Capture the cell that displays the provided text and extract its [x, y] central coordinate. 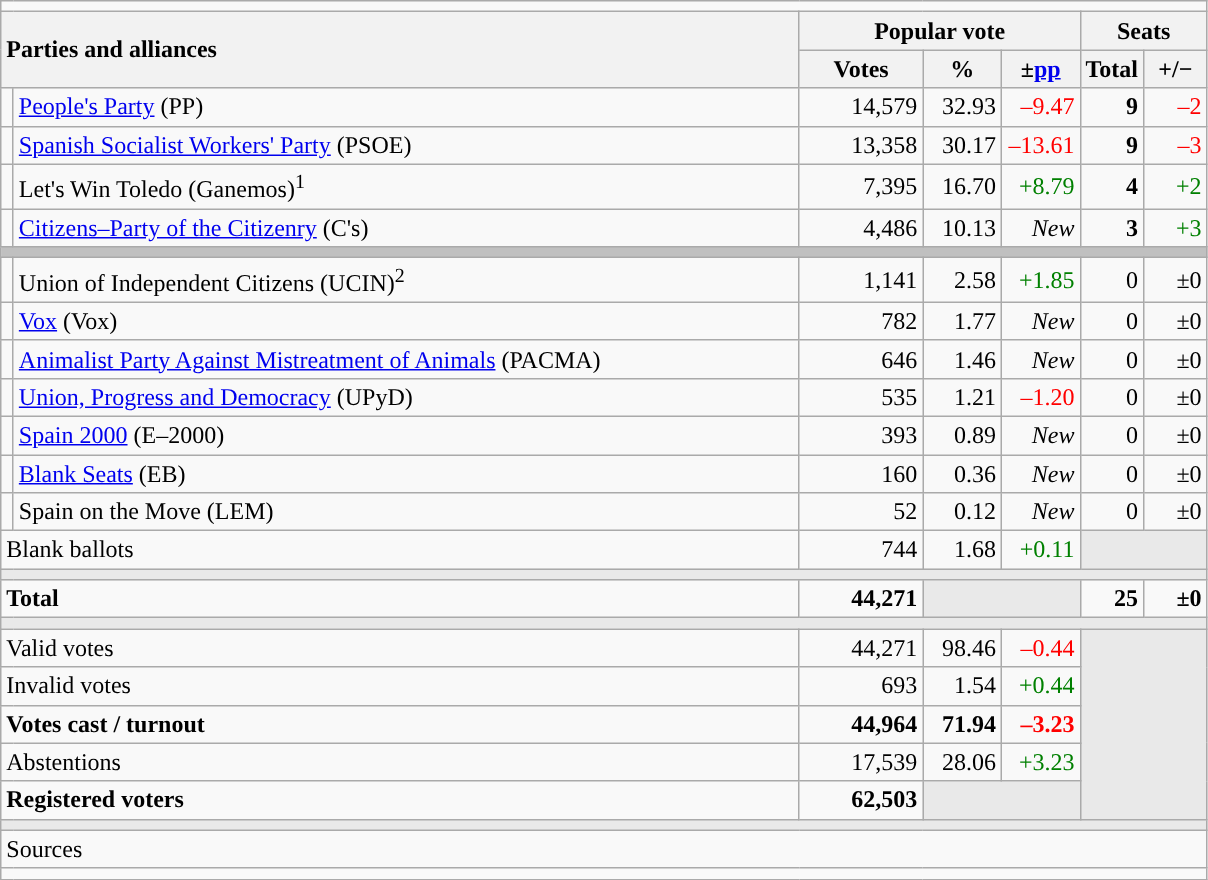
4 [1112, 186]
693 [861, 686]
±pp [1040, 69]
–3.23 [1040, 724]
25 [1112, 599]
32.93 [962, 107]
Let's Win Toledo (Ganemos)1 [406, 186]
10.13 [962, 228]
44,964 [861, 724]
98.46 [962, 648]
1,141 [861, 280]
3 [1112, 228]
0.12 [962, 512]
Union of Independent Citizens (UCIN)2 [406, 280]
16.70 [962, 186]
744 [861, 550]
535 [861, 397]
Seats [1144, 31]
17,539 [861, 762]
Registered voters [400, 800]
Valid votes [400, 648]
Spain on the Move (LEM) [406, 512]
–3 [1176, 145]
1.46 [962, 359]
Blank Seats (EB) [406, 474]
4,486 [861, 228]
–9.47 [1040, 107]
Spain 2000 (E–2000) [406, 435]
+3 [1176, 228]
14,579 [861, 107]
160 [861, 474]
+3.23 [1040, 762]
Spanish Socialist Workers' Party (PSOE) [406, 145]
–13.61 [1040, 145]
–1.20 [1040, 397]
Blank ballots [400, 550]
393 [861, 435]
People's Party (PP) [406, 107]
Citizens–Party of the Citizenry (C's) [406, 228]
0.36 [962, 474]
1.54 [962, 686]
Abstentions [400, 762]
Animalist Party Against Mistreatment of Animals (PACMA) [406, 359]
+8.79 [1040, 186]
7,395 [861, 186]
Votes cast / turnout [400, 724]
Popular vote [940, 31]
Votes [861, 69]
52 [861, 512]
646 [861, 359]
+0.44 [1040, 686]
1.77 [962, 321]
13,358 [861, 145]
–2 [1176, 107]
782 [861, 321]
Union, Progress and Democracy (UPyD) [406, 397]
62,503 [861, 800]
0.89 [962, 435]
Sources [604, 849]
+/− [1176, 69]
Invalid votes [400, 686]
+1.85 [1040, 280]
–0.44 [1040, 648]
2.58 [962, 280]
1.21 [962, 397]
28.06 [962, 762]
71.94 [962, 724]
Parties and alliances [400, 50]
1.68 [962, 550]
30.17 [962, 145]
Vox (Vox) [406, 321]
% [962, 69]
+0.11 [1040, 550]
+2 [1176, 186]
